Capture the cell that displays the provided text and extract its (X, Y) central coordinate. 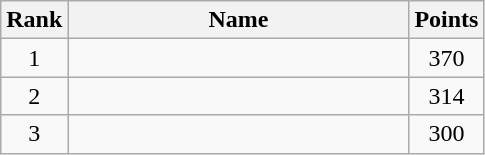
Name (238, 20)
300 (446, 134)
370 (446, 58)
1 (34, 58)
3 (34, 134)
Rank (34, 20)
Points (446, 20)
314 (446, 96)
2 (34, 96)
